Identify which cell holds the provided text, then report its [X, Y] central coordinate. 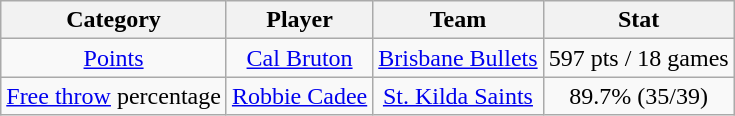
Brisbane Bullets [458, 58]
St. Kilda Saints [458, 96]
597 pts / 18 games [638, 58]
Player [299, 20]
Robbie Cadee [299, 96]
89.7% (35/39) [638, 96]
Cal Bruton [299, 58]
Free throw percentage [114, 96]
Team [458, 20]
Category [114, 20]
Points [114, 58]
Stat [638, 20]
